Return the (X, Y) coordinate for the center point of the cell that contains the specified text.  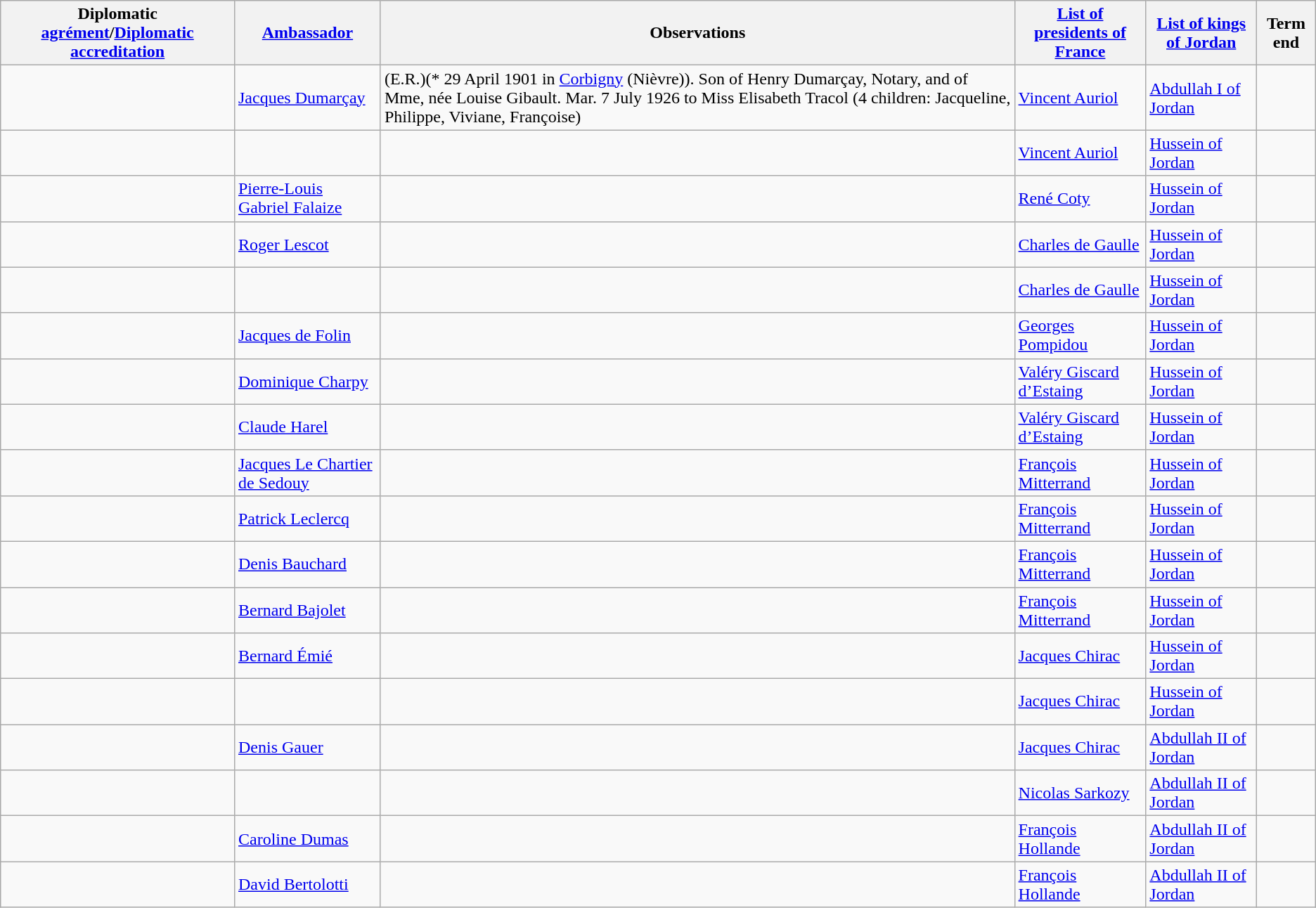
List of kings of Jordan (1201, 33)
Denis Gauer (307, 748)
Diplomatic agrément/Diplomatic accreditation (118, 33)
David Bertolotti (307, 884)
Caroline Dumas (307, 839)
Denis Bauchard (307, 564)
Term end (1286, 33)
List of presidents of France (1080, 33)
Patrick Leclercq (307, 519)
Bernard Émié (307, 656)
Jacques Le Chartier de Sedouy (307, 472)
Pierre-Louis Gabriel Falaize (307, 198)
Roger Lescot (307, 245)
Georges Pompidou (1080, 336)
Jacques de Folin (307, 336)
Nicolas Sarkozy (1080, 793)
Ambassador (307, 33)
Observations (697, 33)
Dominique Charpy (307, 381)
René Coty (1080, 198)
Jacques Dumarçay (307, 98)
Bernard Bajolet (307, 610)
Abdullah I of Jordan (1201, 98)
Claude Harel (307, 427)
